Return the [x, y] coordinate for the center point of the cell that contains the specified text.  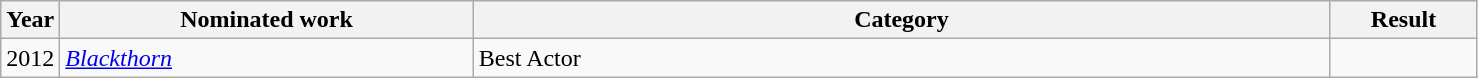
Blackthorn [266, 58]
Best Actor [901, 58]
Category [901, 20]
Result [1404, 20]
Nominated work [266, 20]
2012 [30, 58]
Year [30, 20]
